Find where the given text appears and provide that cell's center as [x, y] coordinate. 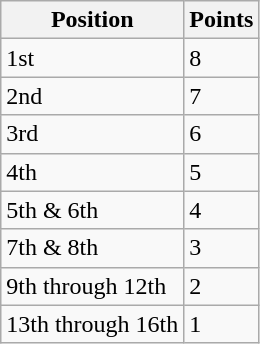
6 [222, 134]
13th through 16th [92, 324]
Position [92, 20]
5 [222, 172]
2nd [92, 96]
7th & 8th [92, 248]
5th & 6th [92, 210]
Points [222, 20]
7 [222, 96]
4th [92, 172]
2 [222, 286]
9th through 12th [92, 286]
1 [222, 324]
4 [222, 210]
1st [92, 58]
8 [222, 58]
3rd [92, 134]
3 [222, 248]
